Output the [x, y] coordinate of the center of the cell containing the given text.  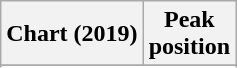
Peakposition [189, 34]
Chart (2019) [72, 34]
